Determine the (x, y) coordinate at the center of the cell enclosing the given text.  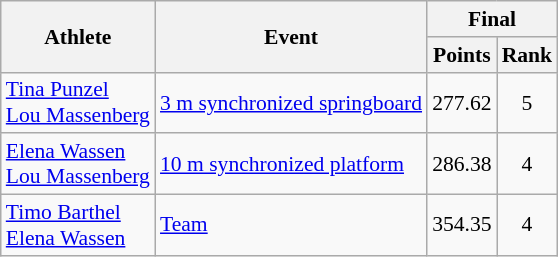
Timo BarthelElena Wassen (78, 226)
Tina PunzelLou Massenberg (78, 102)
277.62 (462, 102)
286.38 (462, 164)
5 (528, 102)
Final (492, 19)
Points (462, 55)
Rank (528, 55)
3 m synchronized springboard (291, 102)
354.35 (462, 226)
Event (291, 36)
Elena WassenLou Massenberg (78, 164)
10 m synchronized platform (291, 164)
Team (291, 226)
Athlete (78, 36)
